Determine the (x, y) coordinate at the center of the cell enclosing the given text.  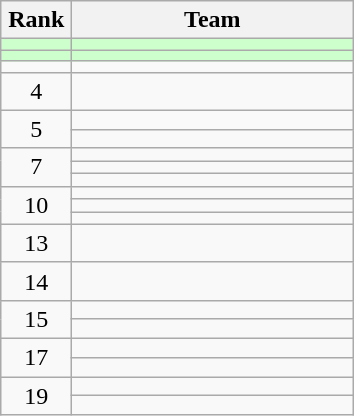
14 (36, 281)
19 (36, 395)
4 (36, 91)
17 (36, 357)
Rank (36, 20)
10 (36, 205)
5 (36, 129)
Team (212, 20)
13 (36, 243)
15 (36, 319)
7 (36, 167)
